Detect which cell encompasses the target text, then output its [X, Y] center coordinate. 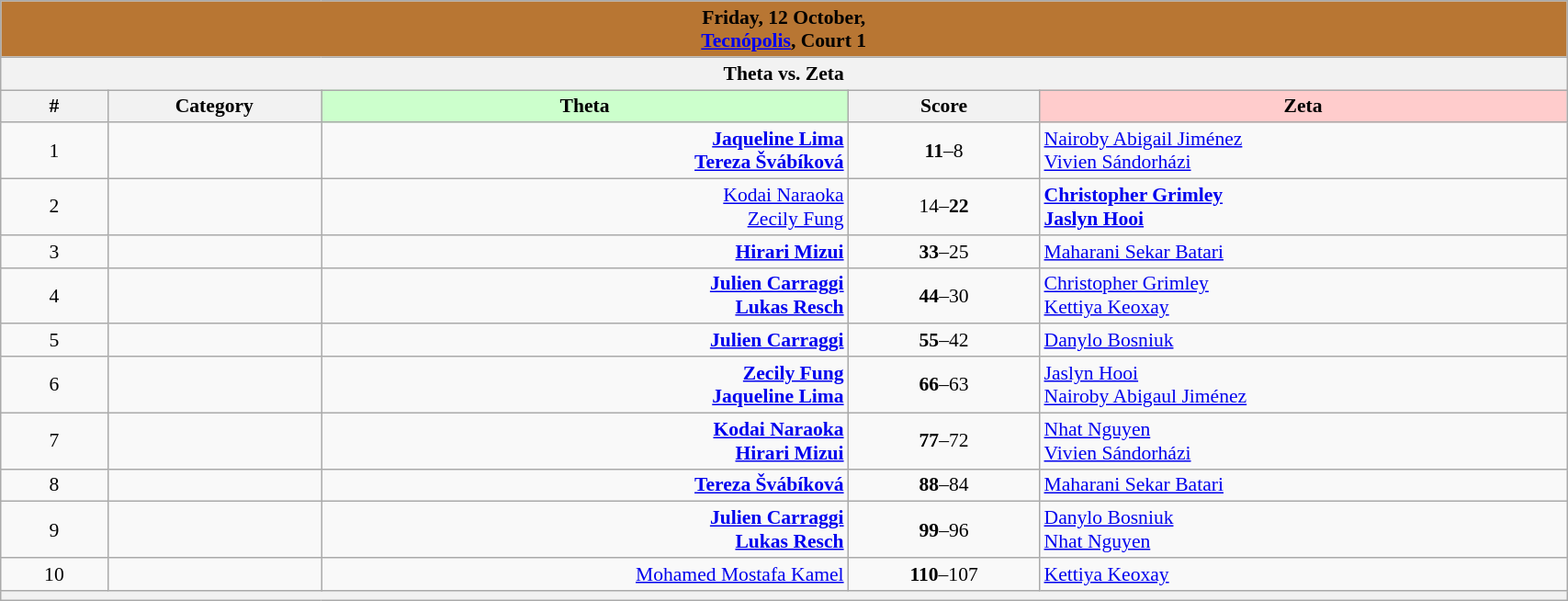
14–22 [944, 208]
Nhat Nguyen Vivien Sándorházi [1303, 441]
66–63 [944, 384]
77–72 [944, 441]
Nairoby Abigail Jiménez Vivien Sándorházi [1303, 151]
Christopher Grimley Jaslyn Hooi [1303, 208]
3 [54, 252]
Kettiya Keoxay [1303, 574]
Kodai Naraoka Zecily Fung [585, 208]
Mohamed Mostafa Kamel [585, 574]
7 [54, 441]
1 [54, 151]
Jaqueline Lima Tereza Švábíková [585, 151]
Kodai Naraoka Hirari Mizui [585, 441]
10 [54, 574]
Zeta [1303, 107]
8 [54, 485]
Danylo Bosniuk Nhat Nguyen [1303, 529]
Jaslyn Hooi Nairoby Abigaul Jiménez [1303, 384]
44–30 [944, 296]
5 [54, 341]
Category [215, 107]
Friday, 12 October, Tecnópolis, Court 1 [784, 29]
Tereza Švábíková [585, 485]
33–25 [944, 252]
9 [54, 529]
Julien Carraggi [585, 341]
Theta [585, 107]
Hirari Mizui [585, 252]
110–107 [944, 574]
Score [944, 107]
Zecily Fung Jaqueline Lima [585, 384]
55–42 [944, 341]
99–96 [944, 529]
2 [54, 208]
88–84 [944, 485]
11–8 [944, 151]
4 [54, 296]
6 [54, 384]
Theta vs. Zeta [784, 74]
Danylo Bosniuk [1303, 341]
# [54, 107]
Christopher Grimley Kettiya Keoxay [1303, 296]
